Extract the [X, Y] coordinate from the center of the cell holding the provided text.  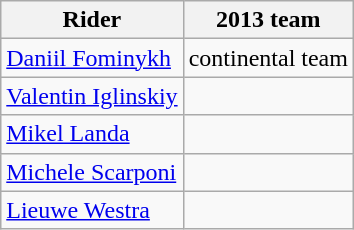
Michele Scarponi [92, 172]
Rider [92, 20]
2013 team [268, 20]
Mikel Landa [92, 134]
Lieuwe Westra [92, 210]
Valentin Iglinskiy [92, 96]
Daniil Fominykh [92, 58]
continental team [268, 58]
